Locate the cell with the specified text and output its [X, Y] center coordinate. 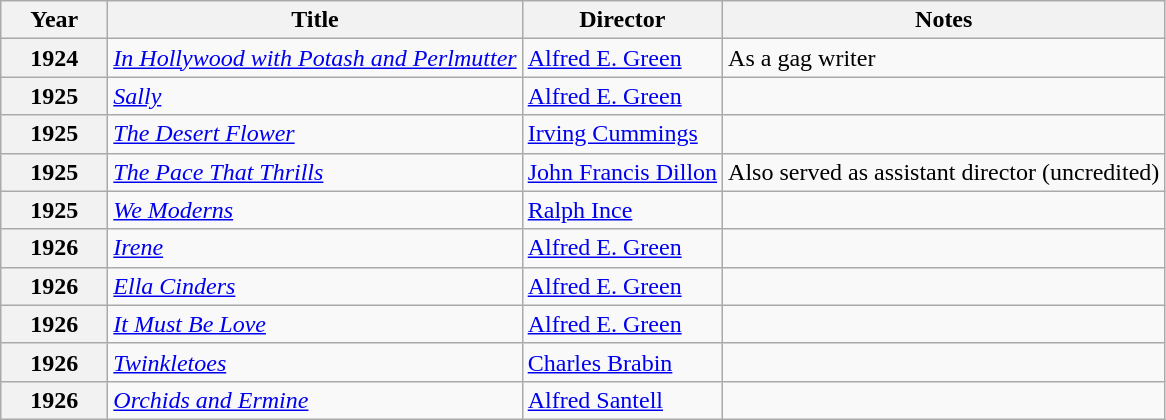
Charles Brabin [622, 362]
Ella Cinders [315, 286]
Ralph Ince [622, 210]
Irving Cummings [622, 134]
Notes [944, 20]
John Francis Dillon [622, 172]
Twinkletoes [315, 362]
The Desert Flower [315, 134]
The Pace That Thrills [315, 172]
It Must Be Love [315, 324]
Sally [315, 96]
Orchids and Ermine [315, 400]
Director [622, 20]
We Moderns [315, 210]
In Hollywood with Potash and Perlmutter [315, 58]
Irene [315, 248]
Also served as assistant director (uncredited) [944, 172]
As a gag writer [944, 58]
Title [315, 20]
Year [54, 20]
1924 [54, 58]
Alfred Santell [622, 400]
